From the cell containing the given text, extract its center point as (X, Y) coordinate. 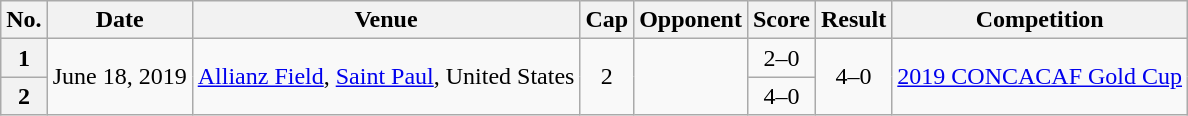
June 18, 2019 (120, 77)
Score (781, 20)
1 (24, 58)
Date (120, 20)
Competition (1040, 20)
Cap (607, 20)
Opponent (691, 20)
2019 CONCACAF Gold Cup (1040, 77)
Result (853, 20)
Venue (386, 20)
2–0 (781, 58)
No. (24, 20)
Allianz Field, Saint Paul, United States (386, 77)
